Locate the cell with the specified text and output its (x, y) center coordinate. 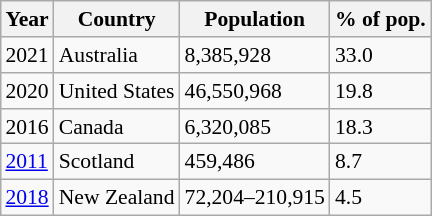
2020 (26, 91)
46,550,968 (255, 91)
% of pop. (380, 19)
2018 (26, 197)
2021 (26, 55)
6,320,085 (255, 126)
United States (117, 91)
New Zealand (117, 197)
33.0 (380, 55)
2016 (26, 126)
Population (255, 19)
Canada (117, 126)
Scotland (117, 162)
18.3 (380, 126)
4.5 (380, 197)
459,486 (255, 162)
8.7 (380, 162)
Year (26, 19)
Australia (117, 55)
19.8 (380, 91)
Country (117, 19)
72,204–210,915 (255, 197)
8,385,928 (255, 55)
2011 (26, 162)
